Scan for the cell matching the given text and deliver its [x, y] coordinate at center. 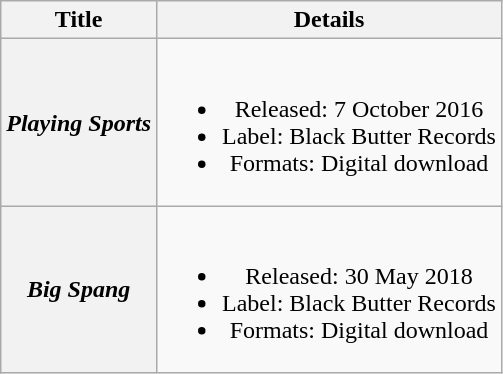
Details [330, 20]
Released: 30 May 2018Label: Black Butter RecordsFormats: Digital download [330, 290]
Playing Sports [79, 122]
Title [79, 20]
Big Spang [79, 290]
Released: 7 October 2016Label: Black Butter RecordsFormats: Digital download [330, 122]
